Extract the (X, Y) coordinate from the center of the cell holding the provided text.  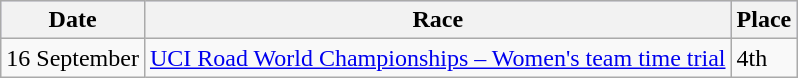
Date (73, 20)
Race (438, 20)
Place (764, 20)
UCI Road World Championships – Women's team time trial (438, 58)
4th (764, 58)
16 September (73, 58)
